Detect which cell encompasses the target text, then output its (X, Y) center coordinate. 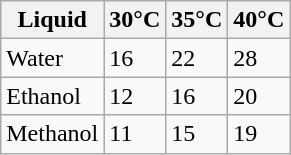
12 (135, 96)
19 (259, 134)
Water (52, 58)
15 (197, 134)
11 (135, 134)
Methanol (52, 134)
35°C (197, 20)
40°C (259, 20)
Ethanol (52, 96)
30°C (135, 20)
28 (259, 58)
20 (259, 96)
Liquid (52, 20)
22 (197, 58)
